Extract the (x, y) coordinate from the center of the cell holding the provided text.  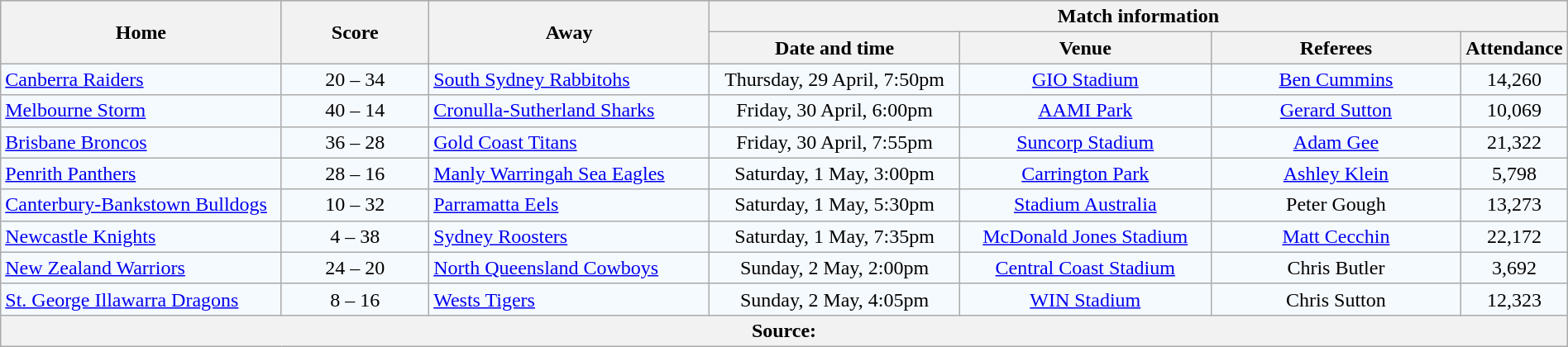
Peter Gough (1336, 205)
Friday, 30 April, 7:55pm (835, 142)
20 – 34 (356, 79)
Score (356, 32)
12,323 (1514, 299)
Ashley Klein (1336, 173)
Manly Warringah Sea Eagles (569, 173)
40 – 14 (356, 111)
AAMI Park (1085, 111)
28 – 16 (356, 173)
Referees (1336, 48)
Saturday, 1 May, 3:00pm (835, 173)
13,273 (1514, 205)
Home (141, 32)
Venue (1085, 48)
Friday, 30 April, 6:00pm (835, 111)
24 – 20 (356, 268)
Thursday, 29 April, 7:50pm (835, 79)
8 – 16 (356, 299)
North Queensland Cowboys (569, 268)
Canberra Raiders (141, 79)
36 – 28 (356, 142)
Brisbane Broncos (141, 142)
Sunday, 2 May, 4:05pm (835, 299)
Canterbury-Bankstown Bulldogs (141, 205)
Gerard Sutton (1336, 111)
Date and time (835, 48)
Matt Cecchin (1336, 236)
Newcastle Knights (141, 236)
Melbourne Storm (141, 111)
10 – 32 (356, 205)
St. George Illawarra Dragons (141, 299)
21,322 (1514, 142)
Chris Butler (1336, 268)
10,069 (1514, 111)
WIN Stadium (1085, 299)
New Zealand Warriors (141, 268)
3,692 (1514, 268)
McDonald Jones Stadium (1085, 236)
Chris Sutton (1336, 299)
Saturday, 1 May, 7:35pm (835, 236)
Stadium Australia (1085, 205)
Suncorp Stadium (1085, 142)
Adam Gee (1336, 142)
14,260 (1514, 79)
5,798 (1514, 173)
South Sydney Rabbitohs (569, 79)
GIO Stadium (1085, 79)
Saturday, 1 May, 5:30pm (835, 205)
Source: (784, 330)
Parramatta Eels (569, 205)
Cronulla-Sutherland Sharks (569, 111)
Sunday, 2 May, 2:00pm (835, 268)
Carrington Park (1085, 173)
22,172 (1514, 236)
Ben Cummins (1336, 79)
Penrith Panthers (141, 173)
4 – 38 (356, 236)
Away (569, 32)
Wests Tigers (569, 299)
Gold Coast Titans (569, 142)
Sydney Roosters (569, 236)
Attendance (1514, 48)
Central Coast Stadium (1085, 268)
Match information (1139, 17)
